Return [X, Y] of the center of cell containing provided text 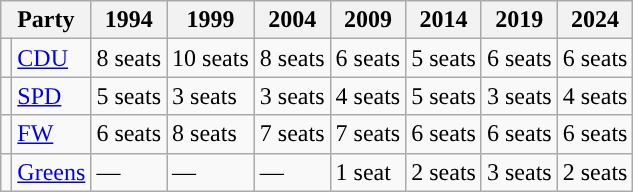
2014 [444, 20]
1 seat [368, 172]
2004 [292, 20]
CDU [52, 58]
FW [52, 134]
Greens [52, 172]
10 seats [211, 58]
1994 [129, 20]
2019 [519, 20]
2009 [368, 20]
2024 [595, 20]
Party [46, 20]
SPD [52, 96]
1999 [211, 20]
